Detect which cell encompasses the target text, then output its [x, y] center coordinate. 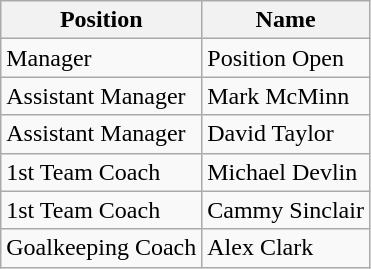
Position Open [286, 58]
Cammy Sinclair [286, 210]
Alex Clark [286, 248]
Name [286, 20]
Position [102, 20]
David Taylor [286, 134]
Goalkeeping Coach [102, 248]
Mark McMinn [286, 96]
Manager [102, 58]
Michael Devlin [286, 172]
